Output the [X, Y] coordinate of the center of the cell containing the given text.  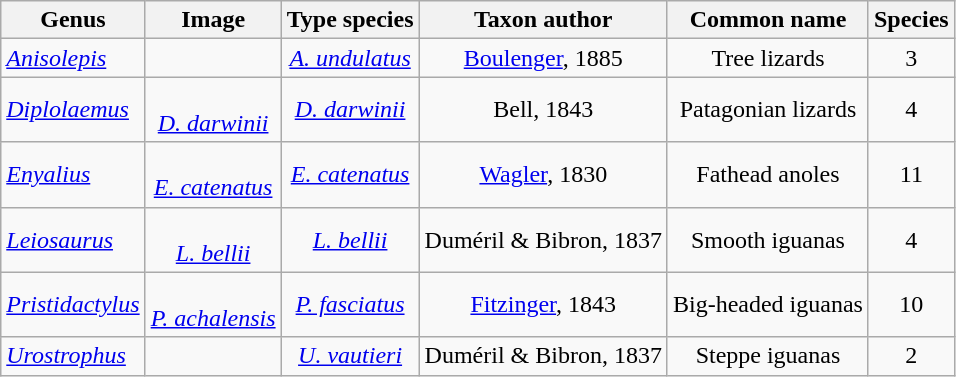
Image [213, 20]
Tree lizards [768, 58]
Bell, 1843 [543, 110]
Fathead anoles [768, 174]
Diplolaemus [73, 110]
Smooth iguanas [768, 240]
Common name [768, 20]
Fitzinger, 1843 [543, 304]
3 [911, 58]
Anisolepis [73, 58]
Steppe iguanas [768, 356]
Big-headed iguanas [768, 304]
Type species [350, 20]
Urostrophus [73, 356]
P. fasciatus [350, 304]
U. vautieri [350, 356]
Species [911, 20]
Taxon author [543, 20]
11 [911, 174]
A. undulatus [350, 58]
2 [911, 356]
Boulenger, 1885 [543, 58]
P. achalensis [213, 304]
10 [911, 304]
Enyalius [73, 174]
Patagonian lizards [768, 110]
Pristidactylus [73, 304]
Leiosaurus [73, 240]
Wagler, 1830 [543, 174]
Genus [73, 20]
